Return the [X, Y] coordinate for the center point of the cell that contains the specified text.  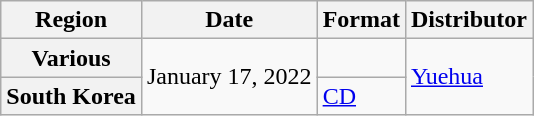
CD [361, 96]
Region [72, 20]
January 17, 2022 [229, 77]
Various [72, 58]
Date [229, 20]
South Korea [72, 96]
Format [361, 20]
Distributor [468, 20]
Yuehua [468, 77]
